Find where the given text appears and provide that cell's center as [X, Y] coordinate. 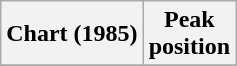
Peakposition [189, 34]
Chart (1985) [72, 34]
